Extract the [x, y] coordinate from the center of the cell holding the provided text.  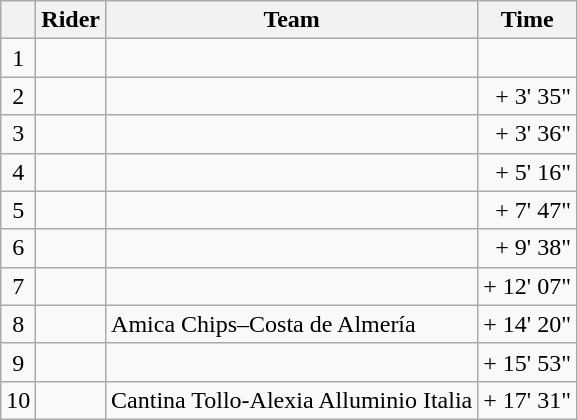
6 [18, 248]
5 [18, 210]
10 [18, 400]
+ 17' 31" [528, 400]
Cantina Tollo-Alexia Alluminio Italia [292, 400]
+ 3' 36" [528, 134]
9 [18, 362]
+ 9' 38" [528, 248]
Amica Chips–Costa de Almería [292, 324]
3 [18, 134]
2 [18, 96]
Rider [71, 20]
7 [18, 286]
Team [292, 20]
+ 15' 53" [528, 362]
+ 7' 47" [528, 210]
1 [18, 58]
+ 14' 20" [528, 324]
4 [18, 172]
+ 5' 16" [528, 172]
Time [528, 20]
+ 12' 07" [528, 286]
8 [18, 324]
+ 3' 35" [528, 96]
